Search for the cell housing the specified text and yield its [x, y] center coordinate. 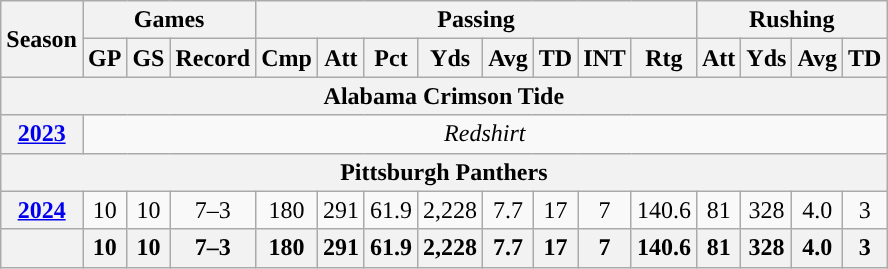
INT [605, 58]
Season [42, 39]
Rtg [664, 58]
Pct [390, 58]
Rushing [792, 20]
Cmp [287, 58]
GP [104, 58]
Games [168, 20]
Pittsburgh Panthers [444, 172]
2023 [42, 134]
Passing [476, 20]
Alabama Crimson Tide [444, 96]
2024 [42, 210]
Redshirt [484, 134]
Record [213, 58]
GS [148, 58]
